Scan for the cell matching the given text and deliver its (x, y) coordinate at center. 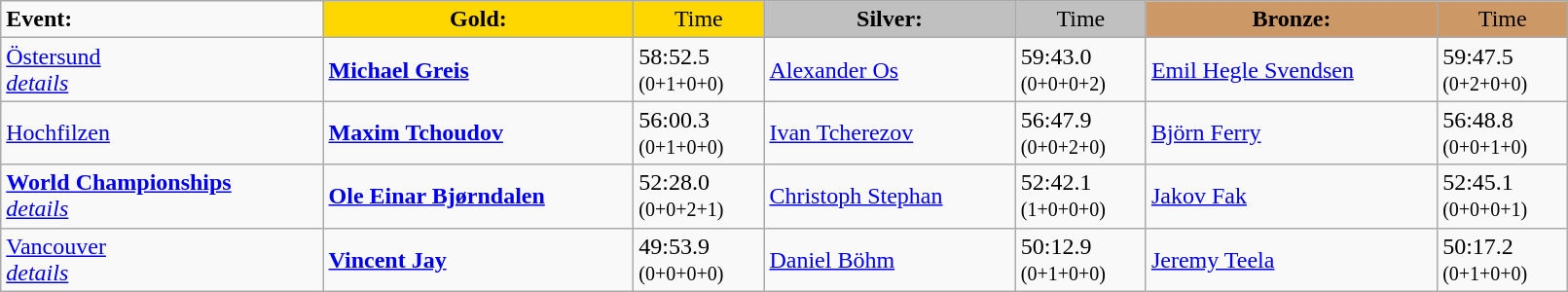
Daniel Böhm (890, 259)
Vincent Jay (479, 259)
49:53.9(0+0+0+0) (699, 259)
50:12.9(0+1+0+0) (1080, 259)
Hochfilzen (162, 132)
52:45.1(0+0+0+1) (1503, 197)
Björn Ferry (1291, 132)
Ivan Tcherezov (890, 132)
59:43.0(0+0+0+2) (1080, 70)
58:52.5(0+1+0+0) (699, 70)
Maxim Tchoudov (479, 132)
Ole Einar Bjørndalen (479, 197)
Silver: (890, 19)
Jeremy Teela (1291, 259)
Östersunddetails (162, 70)
Event: (162, 19)
52:28.0(0+0+2+1) (699, 197)
56:47.9 (0+0+2+0) (1080, 132)
World Championshipsdetails (162, 197)
59:47.5(0+2+0+0) (1503, 70)
50:17.2(0+1+0+0) (1503, 259)
Christoph Stephan (890, 197)
56:48.8(0+0+1+0) (1503, 132)
Jakov Fak (1291, 197)
56:00.3 (0+1+0+0) (699, 132)
Michael Greis (479, 70)
Bronze: (1291, 19)
52:42.1(1+0+0+0) (1080, 197)
Emil Hegle Svendsen (1291, 70)
Vancouverdetails (162, 259)
Gold: (479, 19)
Alexander Os (890, 70)
